Scan for the cell matching the given text and deliver its (X, Y) coordinate at center. 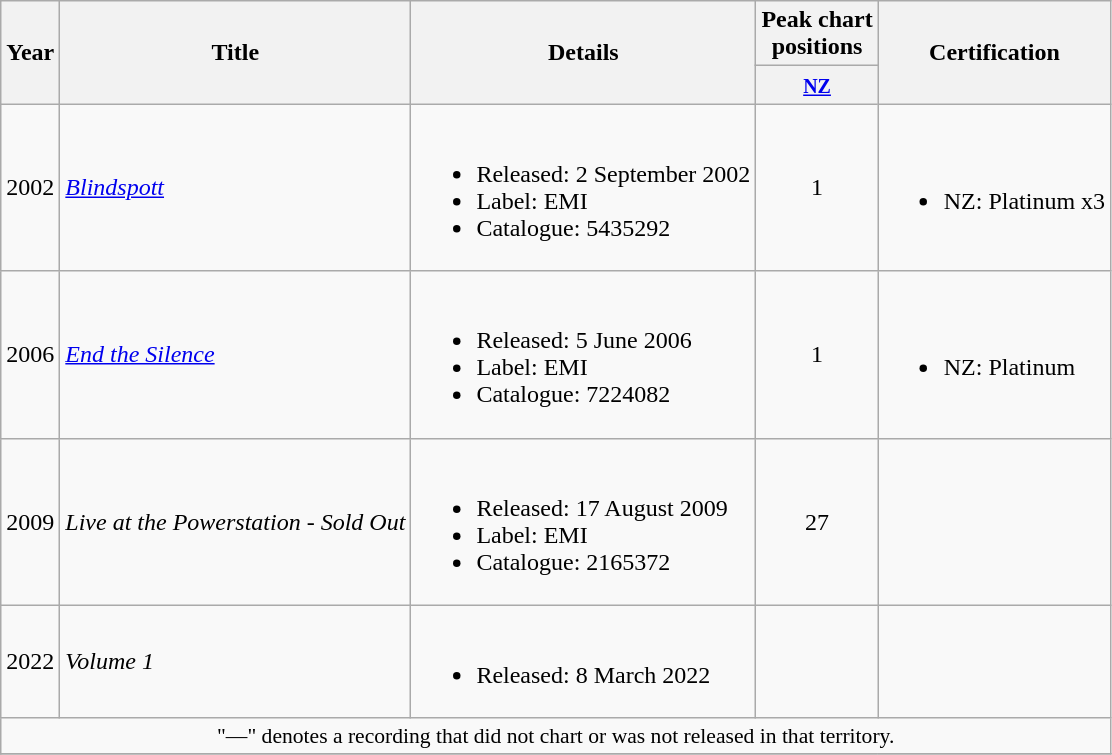
Released: 2 September 2002Label: EMICatalogue: 5435292 (584, 188)
Released: 17 August 2009Label: EMICatalogue: 2165372 (584, 522)
NZ: Platinum (994, 354)
2006 (30, 354)
27 (817, 522)
2009 (30, 522)
Certification (994, 52)
"—" denotes a recording that did not chart or was not released in that territory. (556, 736)
End the Silence (236, 354)
Peak chartpositions (817, 34)
2022 (30, 662)
Year (30, 52)
2002 (30, 188)
NZ: Platinum x3 (994, 188)
Details (584, 52)
Released: 8 March 2022 (584, 662)
Released: 5 June 2006Label: EMICatalogue: 7224082 (584, 354)
Title (236, 52)
Volume 1 (236, 662)
NZ (817, 85)
Blindspott (236, 188)
Live at the Powerstation - Sold Out (236, 522)
